Return the [X, Y] coordinate for the center point of the cell that contains the specified text.  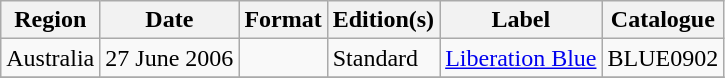
Edition(s) [383, 20]
Label [521, 20]
BLUE0902 [663, 58]
Standard [383, 58]
Format [283, 20]
Date [170, 20]
Australia [50, 58]
Catalogue [663, 20]
Liberation Blue [521, 58]
27 June 2006 [170, 58]
Region [50, 20]
